Extract the (x, y) coordinate from the center of the cell holding the provided text.  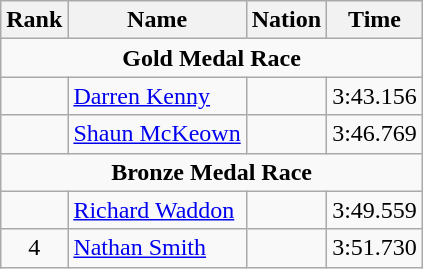
4 (34, 248)
Shaun McKeown (157, 134)
Gold Medal Race (212, 58)
Darren Kenny (157, 96)
3:51.730 (375, 248)
Rank (34, 20)
Name (157, 20)
3:43.156 (375, 96)
Nathan Smith (157, 248)
3:49.559 (375, 210)
Bronze Medal Race (212, 172)
3:46.769 (375, 134)
Time (375, 20)
Nation (286, 20)
Richard Waddon (157, 210)
